Scan for the cell matching the given text and deliver its [X, Y] coordinate at center. 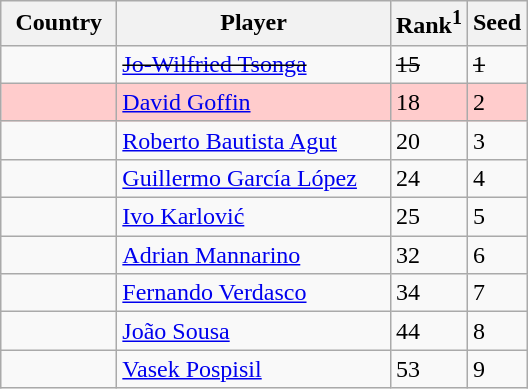
24 [428, 178]
Country [59, 24]
Adrian Mannarino [254, 255]
Seed [496, 24]
34 [428, 293]
Player [254, 24]
9 [496, 369]
David Goffin [254, 102]
4 [496, 178]
6 [496, 255]
Ivo Karlović [254, 217]
Vasek Pospisil [254, 369]
44 [428, 331]
25 [428, 217]
Rank1 [428, 24]
18 [428, 102]
João Sousa [254, 331]
53 [428, 369]
8 [496, 331]
20 [428, 140]
Jo-Wilfried Tsonga [254, 64]
15 [428, 64]
32 [428, 255]
2 [496, 102]
1 [496, 64]
5 [496, 217]
3 [496, 140]
Fernando Verdasco [254, 293]
Roberto Bautista Agut [254, 140]
Guillermo García López [254, 178]
7 [496, 293]
